Return [X, Y] of the center of cell containing provided text 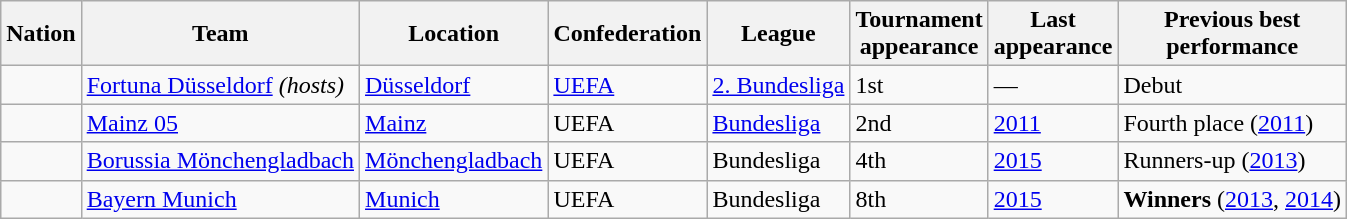
Munich [454, 199]
Borussia Mönchengladbach [220, 161]
Nation [41, 34]
Previous bestperformance [1232, 34]
Mainz [454, 123]
8th [919, 199]
4th [919, 161]
— [1053, 85]
League [778, 34]
Confederation [628, 34]
Fortuna Düsseldorf (hosts) [220, 85]
Lastappearance [1053, 34]
Düsseldorf [454, 85]
Debut [1232, 85]
Mönchengladbach [454, 161]
Team [220, 34]
Bayern Munich [220, 199]
2. Bundesliga [778, 85]
2011 [1053, 123]
Fourth place (2011) [1232, 123]
Winners (2013, 2014) [1232, 199]
2nd [919, 123]
1st [919, 85]
Runners-up (2013) [1232, 161]
Location [454, 34]
Mainz 05 [220, 123]
Tournamentappearance [919, 34]
